Capture the cell that displays the provided text and extract its (x, y) central coordinate. 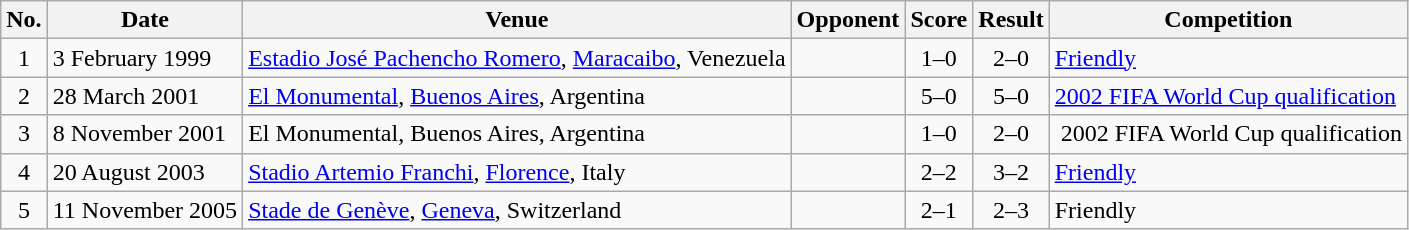
20 August 2003 (144, 172)
3–2 (1011, 172)
Venue (517, 20)
11 November 2005 (144, 210)
2–3 (1011, 210)
28 March 2001 (144, 96)
Stadio Artemio Franchi, Florence, Italy (517, 172)
Estadio José Pachencho Romero, Maracaibo, Venezuela (517, 58)
2–1 (939, 210)
No. (24, 20)
Stade de Genève, Geneva, Switzerland (517, 210)
Opponent (848, 20)
Date (144, 20)
8 November 2001 (144, 134)
1 (24, 58)
2 (24, 96)
Score (939, 20)
3 (24, 134)
Result (1011, 20)
4 (24, 172)
5 (24, 210)
Competition (1228, 20)
3 February 1999 (144, 58)
2–2 (939, 172)
